Provide the (x, y) coordinate of the cell's center where the given text is located.  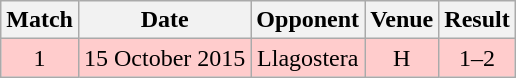
Opponent (308, 20)
15 October 2015 (164, 58)
Date (164, 20)
Match (40, 20)
Venue (402, 20)
Result (477, 20)
H (402, 58)
1–2 (477, 58)
1 (40, 58)
Llagostera (308, 58)
